Determine the (x, y) coordinate at the center of the cell enclosing the given text.  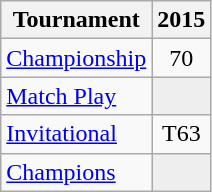
Invitational (76, 134)
Champions (76, 172)
Tournament (76, 20)
Match Play (76, 96)
T63 (182, 134)
2015 (182, 20)
70 (182, 58)
Championship (76, 58)
